Find where the given text appears and provide that cell's center as (x, y) coordinate. 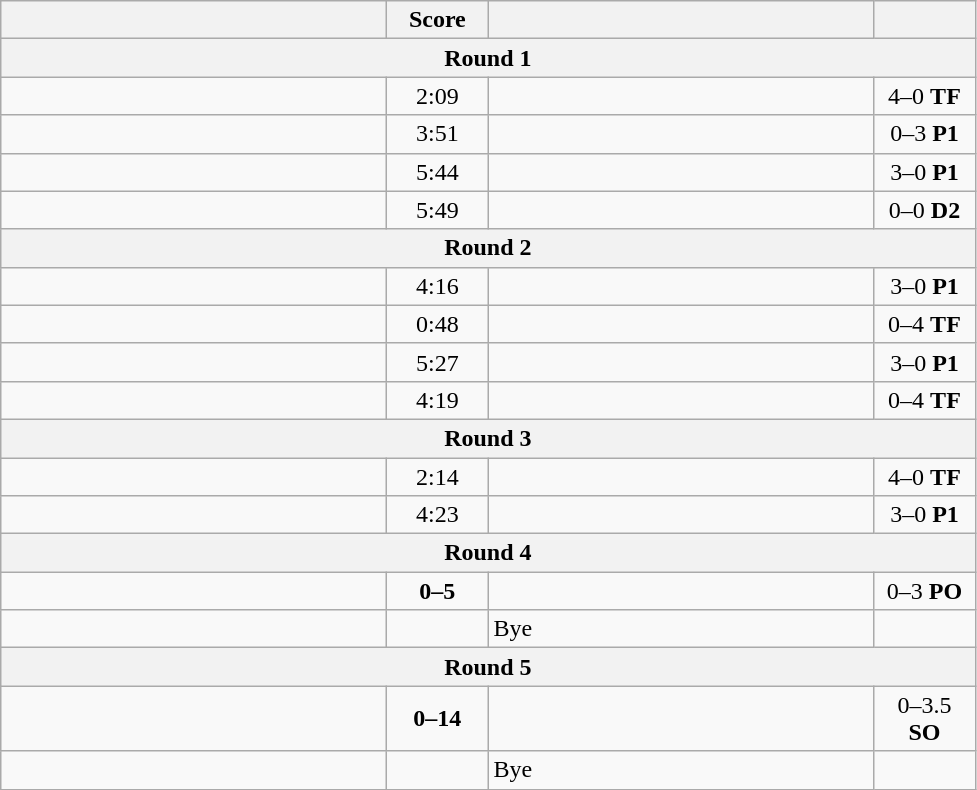
Round 3 (488, 438)
0–3.5 SO (924, 718)
0–3 PO (924, 591)
Round 5 (488, 667)
Round 1 (488, 58)
Score (438, 20)
2:14 (438, 477)
5:44 (438, 172)
2:09 (438, 96)
Round 4 (488, 553)
Round 2 (488, 248)
0:48 (438, 324)
0–0 D2 (924, 210)
5:49 (438, 210)
0–3 P1 (924, 134)
3:51 (438, 134)
4:19 (438, 400)
5:27 (438, 362)
4:23 (438, 515)
4:16 (438, 286)
0–14 (438, 718)
0–5 (438, 591)
